From the cell containing the given text, extract its center point as (X, Y) coordinate. 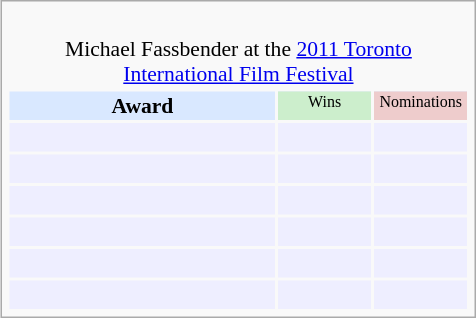
Michael Fassbender at the 2011 Toronto International Film Festival (239, 49)
Nominations (420, 105)
Award (143, 105)
Wins (324, 105)
